Detect which cell encompasses the target text, then output its [x, y] center coordinate. 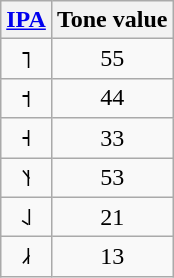
˧ [26, 138]
˦ [26, 98]
IPA [26, 20]
33 [112, 138]
55 [112, 59]
21 [112, 217]
˥˧ [26, 178]
˩˧ [26, 257]
˥ [26, 59]
44 [112, 98]
Tone value [112, 20]
53 [112, 178]
13 [112, 257]
˨˩ [26, 217]
